Pinpoint the cell where the given text exists, returning its [x, y] midpoint coordinate. 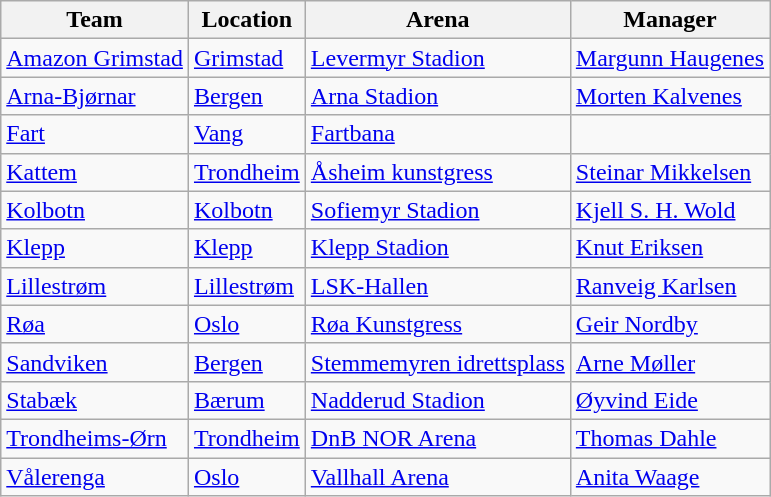
Ranveig Karlsen [670, 286]
Amazon Grimstad [95, 58]
Nadderud Stadion [438, 400]
Manager [670, 20]
Fartbana [438, 134]
Sandviken [95, 362]
Thomas Dahle [670, 438]
Steinar Mikkelsen [670, 172]
Vang [246, 134]
Trondheims-Ørn [95, 438]
Bærum [246, 400]
Arne Møller [670, 362]
Margunn Haugenes [670, 58]
Levermyr Stadion [438, 58]
Grimstad [246, 58]
Røa [95, 324]
Sofiemyr Stadion [438, 210]
Åsheim kunstgress [438, 172]
Røa Kunstgress [438, 324]
Anita Waage [670, 477]
LSK-Hallen [438, 286]
Fart [95, 134]
Geir Nordby [670, 324]
Arna Stadion [438, 96]
Arena [438, 20]
DnB NOR Arena [438, 438]
Location [246, 20]
Vallhall Arena [438, 477]
Kattem [95, 172]
Morten Kalvenes [670, 96]
Stemmemyren idrettsplass [438, 362]
Klepp Stadion [438, 248]
Team [95, 20]
Knut Eriksen [670, 248]
Vålerenga [95, 477]
Arna-Bjørnar [95, 96]
Øyvind Eide [670, 400]
Kjell S. H. Wold [670, 210]
Stabæk [95, 400]
